From the cell containing the given text, extract its center point as (x, y) coordinate. 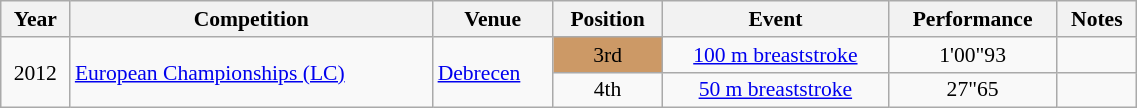
4th (608, 90)
Performance (972, 19)
Year (36, 19)
European Championships (LC) (252, 72)
Position (608, 19)
Event (775, 19)
1'00"93 (972, 55)
Debrecen (493, 72)
Venue (493, 19)
100 m breaststroke (775, 55)
50 m breaststroke (775, 90)
3rd (608, 55)
Notes (1097, 19)
27"65 (972, 90)
2012 (36, 72)
Competition (252, 19)
